Determine the [X, Y] coordinate at the center of the cell enclosing the given text.  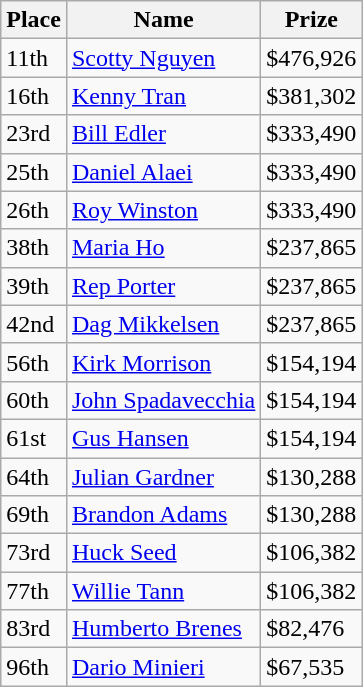
Bill Edler [163, 134]
Dario Minieri [163, 667]
42nd [34, 324]
John Spadavecchia [163, 400]
Kenny Tran [163, 96]
Daniel Alaei [163, 172]
Brandon Adams [163, 515]
61st [34, 438]
60th [34, 400]
Gus Hansen [163, 438]
77th [34, 591]
$67,535 [312, 667]
Kirk Morrison [163, 362]
26th [34, 210]
Name [163, 20]
$381,302 [312, 96]
Willie Tann [163, 591]
96th [34, 667]
25th [34, 172]
64th [34, 477]
$476,926 [312, 58]
38th [34, 248]
69th [34, 515]
39th [34, 286]
Julian Gardner [163, 477]
Humberto Brenes [163, 629]
16th [34, 96]
Huck Seed [163, 553]
Prize [312, 20]
Dag Mikkelsen [163, 324]
Rep Porter [163, 286]
$82,476 [312, 629]
56th [34, 362]
Maria Ho [163, 248]
Place [34, 20]
Scotty Nguyen [163, 58]
83rd [34, 629]
11th [34, 58]
Roy Winston [163, 210]
23rd [34, 134]
73rd [34, 553]
